From the cell containing the given text, extract its center point as [X, Y] coordinate. 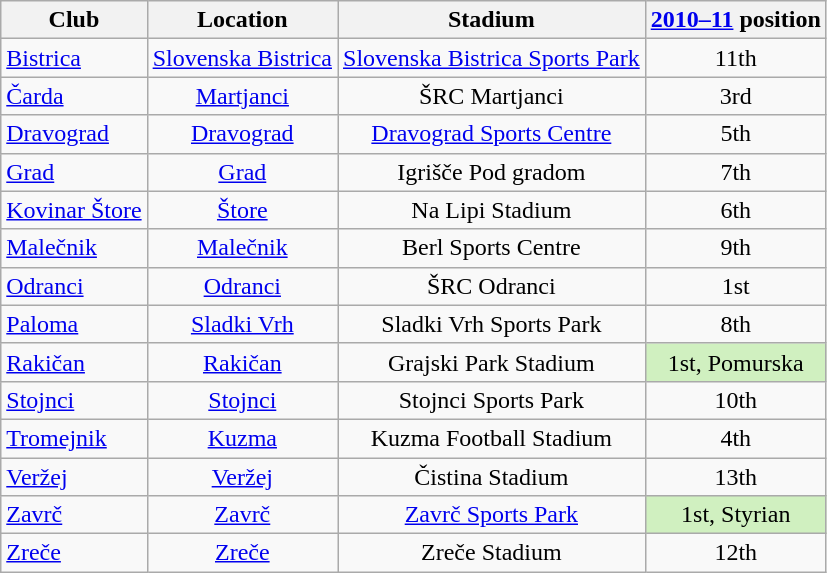
Na Lipi Stadium [492, 210]
3rd [736, 96]
Stadium [492, 20]
Martjanci [242, 96]
13th [736, 477]
Kuzma [242, 438]
10th [736, 400]
Tromejnik [74, 438]
12th [736, 553]
9th [736, 248]
1st, Styrian [736, 515]
Dravograd Sports Centre [492, 134]
Štore [242, 210]
1st, Pomurska [736, 362]
Slovenska Bistrica Sports Park [492, 58]
Grajski Park Stadium [492, 362]
2010–11 position [736, 20]
Slovenska Bistrica [242, 58]
Sladki Vrh [242, 324]
Igrišče Pod gradom [492, 172]
Club [74, 20]
Location [242, 20]
Kovinar Štore [74, 210]
Zreče Stadium [492, 553]
Zavrč Sports Park [492, 515]
Bistrica [74, 58]
Kuzma Football Stadium [492, 438]
Čarda [74, 96]
ŠRC Odranci [492, 286]
ŠRC Martjanci [492, 96]
Sladki Vrh Sports Park [492, 324]
5th [736, 134]
8th [736, 324]
Paloma [74, 324]
4th [736, 438]
Čistina Stadium [492, 477]
11th [736, 58]
Berl Sports Centre [492, 248]
7th [736, 172]
1st [736, 286]
Stojnci Sports Park [492, 400]
6th [736, 210]
